Detect which cell encompasses the target text, then output its (x, y) center coordinate. 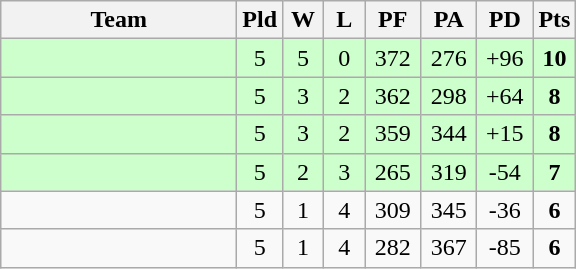
372 (393, 58)
362 (393, 96)
+64 (505, 96)
298 (449, 96)
Pld (260, 20)
319 (449, 172)
PA (449, 20)
282 (393, 248)
PF (393, 20)
367 (449, 248)
PD (505, 20)
-85 (505, 248)
+96 (505, 58)
276 (449, 58)
265 (393, 172)
309 (393, 210)
Team (119, 20)
0 (344, 58)
+15 (505, 134)
L (344, 20)
7 (554, 172)
-54 (505, 172)
359 (393, 134)
344 (449, 134)
10 (554, 58)
-36 (505, 210)
W (304, 20)
Pts (554, 20)
345 (449, 210)
